Extract the (X, Y) coordinate from the center of the cell holding the provided text.  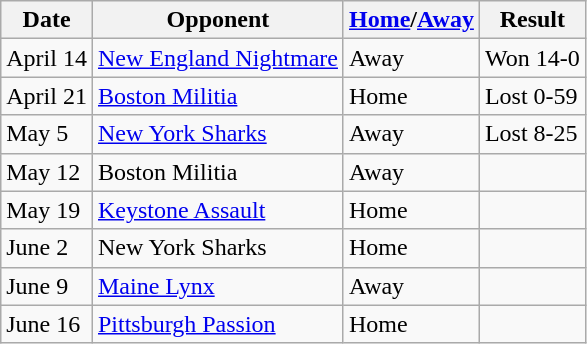
June 9 (47, 286)
Won 14-0 (532, 58)
Pittsburgh Passion (218, 324)
Keystone Assault (218, 210)
New England Nightmare (218, 58)
April 21 (47, 96)
May 19 (47, 210)
June 16 (47, 324)
Opponent (218, 20)
May 12 (47, 172)
Result (532, 20)
June 2 (47, 248)
Lost 8-25 (532, 134)
Lost 0-59 (532, 96)
April 14 (47, 58)
Home/Away (411, 20)
Date (47, 20)
Maine Lynx (218, 286)
May 5 (47, 134)
